Determine the (x, y) coordinate at the center of the cell enclosing the given text.  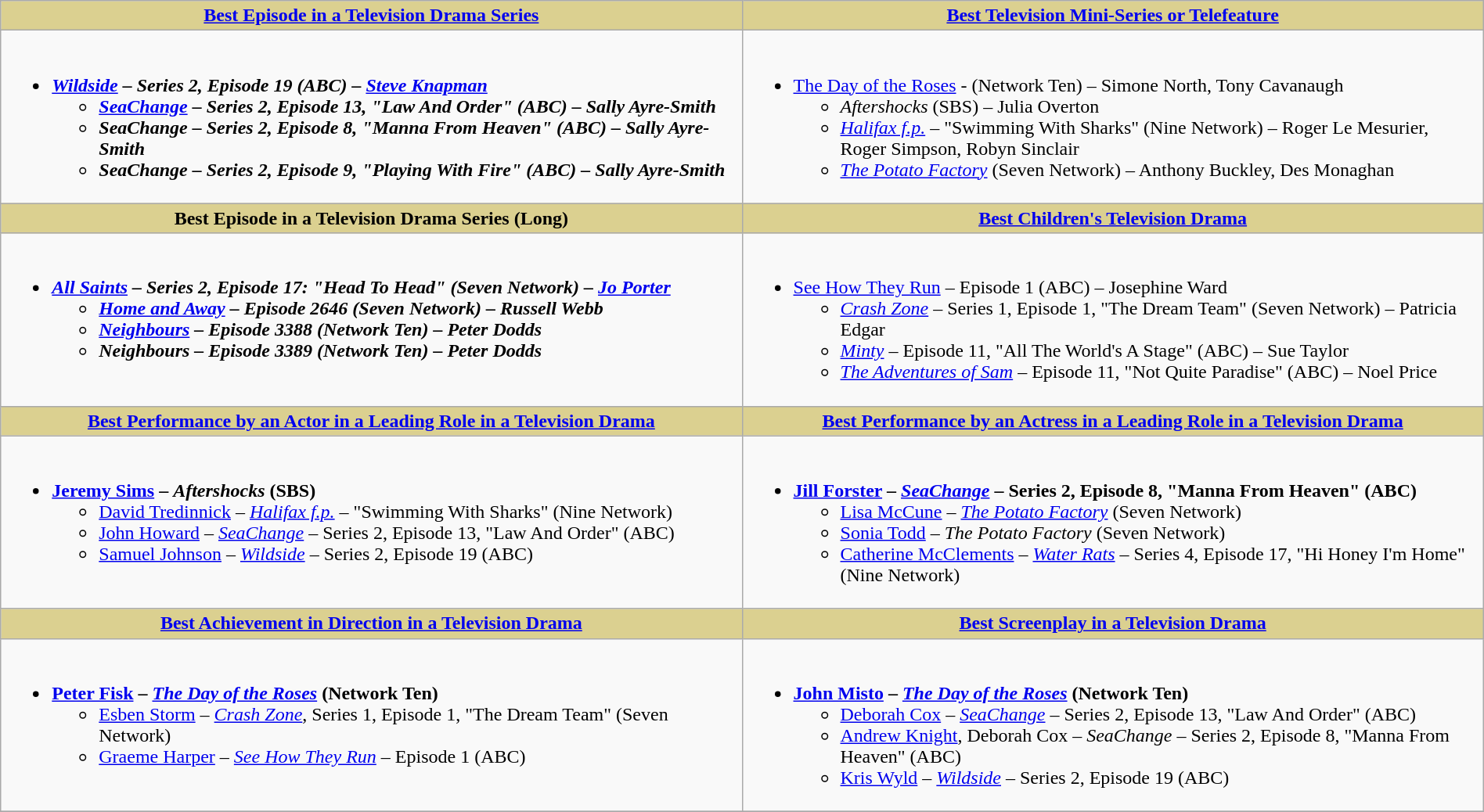
Best Television Mini-Series or Telefeature (1113, 16)
Best Performance by an Actor in a Leading Role in a Television Drama (371, 421)
Best Achievement in Direction in a Television Drama (371, 623)
Best Episode in a Television Drama Series (371, 16)
Best Children's Television Drama (1113, 218)
Best Screenplay in a Television Drama (1113, 623)
Best Performance by an Actress in a Leading Role in a Television Drama (1113, 421)
Best Episode in a Television Drama Series (Long) (371, 218)
